Determine the [x, y] coordinate at the center of the cell enclosing the given text.  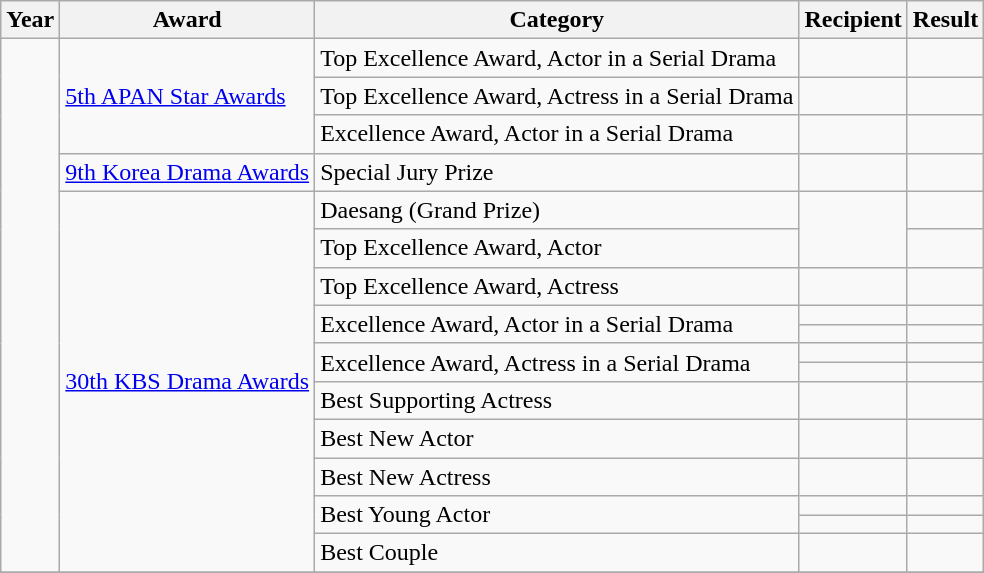
Best Couple [557, 553]
Best New Actress [557, 477]
5th APAN Star Awards [188, 96]
Recipient [853, 20]
Year [30, 20]
Top Excellence Award, Actor in a Serial Drama [557, 58]
Best Young Actor [557, 515]
Result [945, 20]
Best Supporting Actress [557, 400]
Top Excellence Award, Actress [557, 286]
30th KBS Drama Awards [188, 382]
Top Excellence Award, Actor [557, 248]
9th Korea Drama Awards [188, 172]
Top Excellence Award, Actress in a Serial Drama [557, 96]
Award [188, 20]
Daesang (Grand Prize) [557, 210]
Category [557, 20]
Best New Actor [557, 438]
Special Jury Prize [557, 172]
Excellence Award, Actress in a Serial Drama [557, 362]
